Find where the given text appears and provide that cell's center as [X, Y] coordinate. 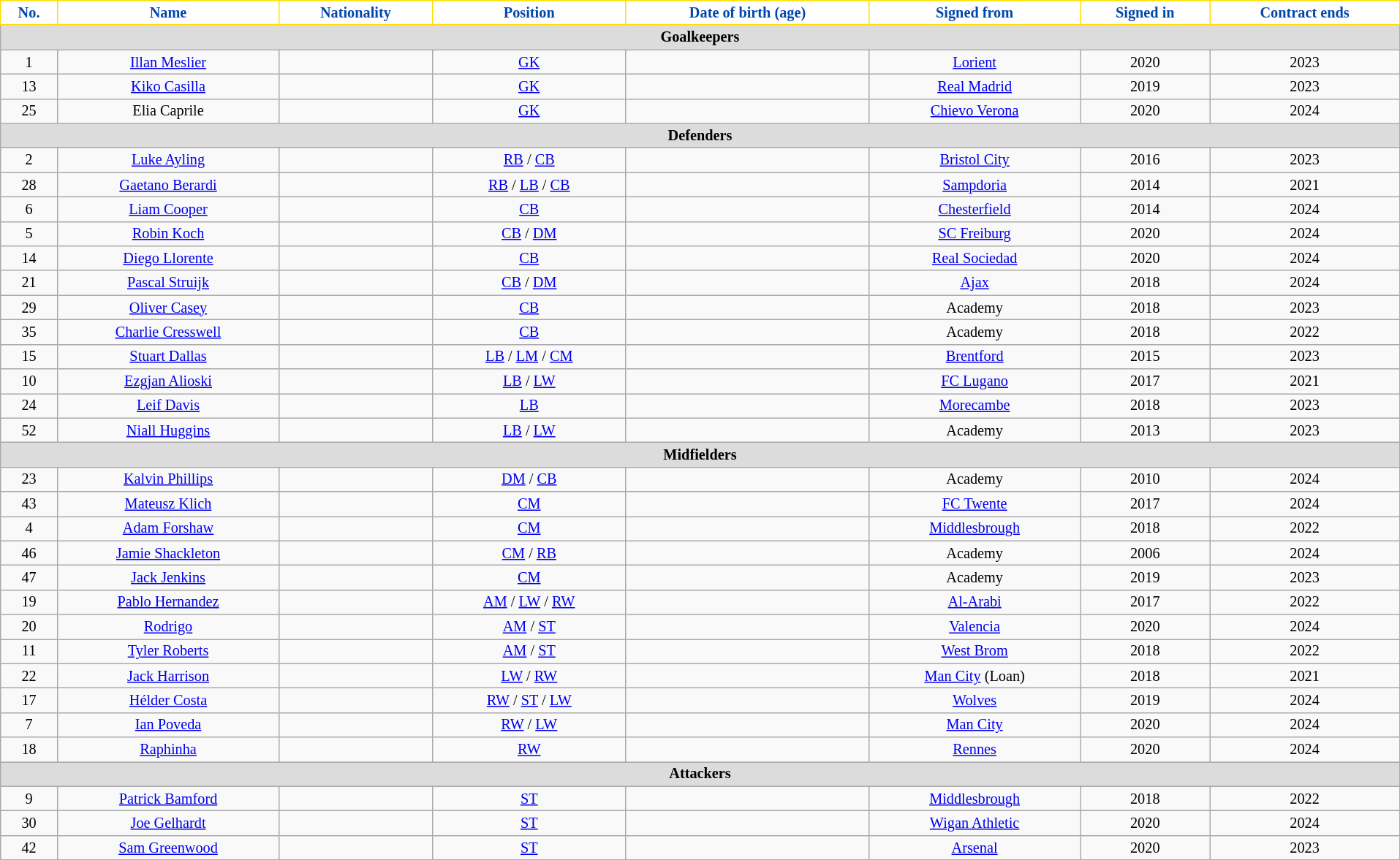
Pablo Hernandez [168, 602]
LW / RW [529, 676]
Luke Ayling [168, 160]
21 [29, 283]
Jamie Shackleton [168, 553]
Brentford [975, 357]
Position [529, 12]
23 [29, 479]
Nationality [355, 12]
Mateusz Klich [168, 503]
13 [29, 86]
No. [29, 12]
Midfielders [700, 454]
Oliver Casey [168, 308]
Chievo Verona [975, 111]
Name [168, 12]
Patrick Bamford [168, 799]
Sam Greenwood [168, 848]
5 [29, 234]
35 [29, 332]
7 [29, 725]
1 [29, 61]
28 [29, 185]
Bristol City [975, 160]
Real Sociedad [975, 258]
Tyler Roberts [168, 651]
Signed from [975, 12]
Goalkeepers [700, 37]
Man City [975, 725]
6 [29, 209]
Charlie Cresswell [168, 332]
Wigan Athletic [975, 823]
FC Twente [975, 503]
LB / LM / CM [529, 357]
2 [29, 160]
25 [29, 111]
Al-Arabi [975, 602]
Illan Meslier [168, 61]
42 [29, 848]
Rennes [975, 750]
Attackers [700, 774]
Robin Koch [168, 234]
Stuart Dallas [168, 357]
LB [529, 406]
2013 [1145, 430]
CM / RB [529, 553]
Joe Gelhardt [168, 823]
Signed in [1145, 12]
Contract ends [1304, 12]
43 [29, 503]
2016 [1145, 160]
Jack Jenkins [168, 577]
Morecambe [975, 406]
17 [29, 700]
Kiko Casilla [168, 86]
Lorient [975, 61]
11 [29, 651]
Diego Llorente [168, 258]
15 [29, 357]
Pascal Struijk [168, 283]
Ian Poveda [168, 725]
Date of birth (age) [747, 12]
Liam Cooper [168, 209]
Jack Harrison [168, 676]
24 [29, 406]
2015 [1145, 357]
Man City (Loan) [975, 676]
30 [29, 823]
29 [29, 308]
4 [29, 528]
20 [29, 626]
SC Freiburg [975, 234]
AM / LW / RW [529, 602]
14 [29, 258]
RW [529, 750]
2006 [1145, 553]
Rodrigo [168, 626]
18 [29, 750]
RB / LB / CB [529, 185]
Elia Caprile [168, 111]
Arsenal [975, 848]
Wolves [975, 700]
Hélder Costa [168, 700]
Raphinha [168, 750]
10 [29, 381]
Kalvin Phillips [168, 479]
Ajax [975, 283]
Ezgjan Alioski [168, 381]
Chesterfield [975, 209]
46 [29, 553]
DM / CB [529, 479]
52 [29, 430]
RW / ST / LW [529, 700]
Defenders [700, 135]
2010 [1145, 479]
RB / CB [529, 160]
Leif Davis [168, 406]
47 [29, 577]
FC Lugano [975, 381]
Valencia [975, 626]
Sampdoria [975, 185]
RW / LW [529, 725]
Gaetano Berardi [168, 185]
9 [29, 799]
Niall Huggins [168, 430]
Real Madrid [975, 86]
West Brom [975, 651]
22 [29, 676]
Adam Forshaw [168, 528]
19 [29, 602]
